From the cell containing the given text, extract its center point as [x, y] coordinate. 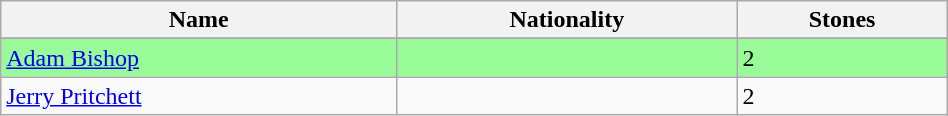
Adam Bishop [199, 58]
Stones [842, 20]
Name [199, 20]
Jerry Pritchett [199, 96]
Nationality [567, 20]
